Return (x, y) of the center of cell containing provided text 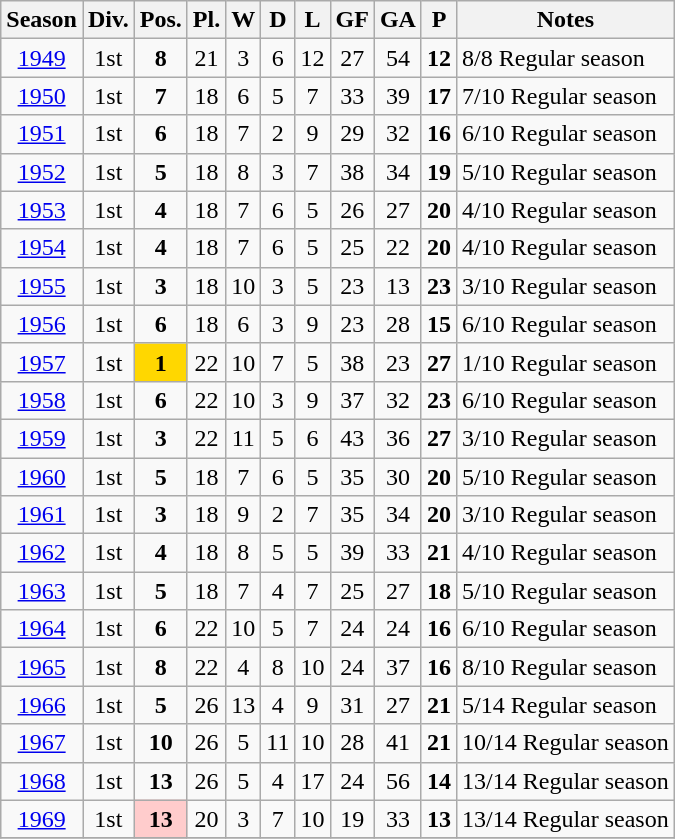
56 (398, 781)
36 (398, 438)
1954 (42, 248)
7/10 Regular season (566, 96)
Pos. (160, 20)
1956 (42, 324)
1951 (42, 134)
29 (352, 134)
GA (398, 20)
8/8 Regular season (566, 58)
D (278, 20)
1967 (42, 743)
W (244, 20)
54 (398, 58)
1959 (42, 438)
30 (398, 477)
L (312, 20)
1957 (42, 362)
Season (42, 20)
10/14 Regular season (566, 743)
1963 (42, 591)
31 (352, 705)
P (438, 20)
1962 (42, 553)
1960 (42, 477)
1961 (42, 515)
1966 (42, 705)
1965 (42, 667)
GF (352, 20)
14 (438, 781)
Notes (566, 20)
1953 (42, 210)
41 (398, 743)
1958 (42, 400)
1964 (42, 629)
1949 (42, 58)
1950 (42, 96)
8/10 Regular season (566, 667)
1/10 Regular season (566, 362)
1952 (42, 172)
Div. (108, 20)
1969 (42, 819)
5/14 Regular season (566, 705)
43 (352, 438)
1 (160, 362)
1955 (42, 286)
1968 (42, 781)
15 (438, 324)
Pl. (206, 20)
